Return the [X, Y] coordinate for the center point of the cell that contains the specified text.  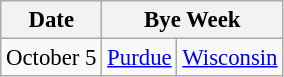
Bye Week [192, 20]
October 5 [52, 58]
Purdue [140, 58]
Wisconsin [230, 58]
Date [52, 20]
